Detect which cell encompasses the target text, then output its [X, Y] center coordinate. 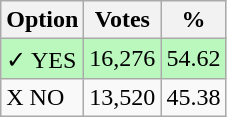
45.38 [194, 97]
Votes [122, 20]
✓ YES [42, 59]
X NO [42, 97]
16,276 [122, 59]
Option [42, 20]
% [194, 20]
54.62 [194, 59]
13,520 [122, 97]
